Extract the [x, y] coordinate from the center of the cell holding the provided text.  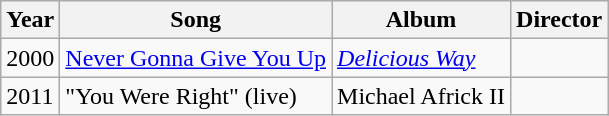
2000 [30, 58]
Director [560, 20]
"You Were Right" (live) [196, 96]
Year [30, 20]
Michael Africk II [422, 96]
Delicious Way [422, 58]
Never Gonna Give You Up [196, 58]
Song [196, 20]
2011 [30, 96]
Album [422, 20]
